Pinpoint the cell where the given text exists, returning its (X, Y) midpoint coordinate. 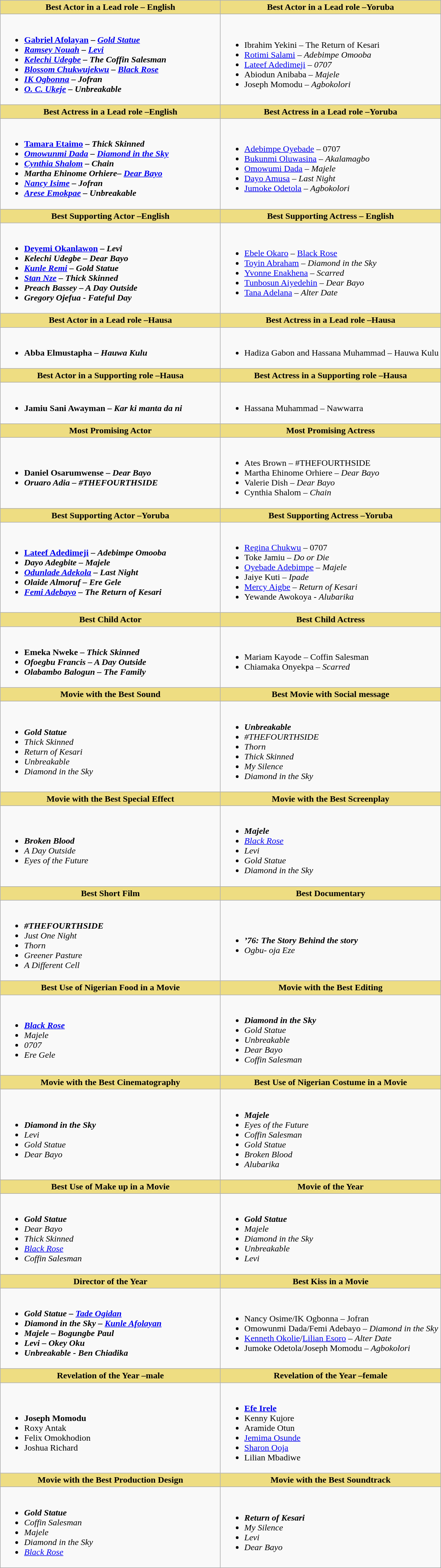
Emeka Nweke – Thick SkinnedOfoegbu Francis – A Day OutsideOlabambo Balogun – The Family (111, 657)
Movie of the Year (330, 1186)
Return of KesariMy SilenceLeviDear Bayo (330, 1528)
Efe IreleKenny KujoreAramide OtunJemima OsundeSharon OojaLilian Mbadiwe (330, 1428)
Mariam Kayode – Coffin SalesmanChiamaka Onyekpa – Scarred (330, 657)
Best Short Film (111, 893)
Best Use of Nigerian Costume in a Movie (330, 1082)
Best Use of Make up in a Movie (111, 1186)
#THEFOURTHSIDEJust One NightThornGreener PastureA Different Cell (111, 940)
Movie with the Best Screenplay (330, 799)
Diamond in the SkyGold StatueUnbreakableDear BayoCoffin Salesman (330, 1035)
Hassana Muhammad – Nawwarra (330, 403)
Gold Statue – Tade OgidanDiamond in the Sky – Kunle AfolayanMajele – Bogungbe PaulLevi – Okey OkuUnbreakable - Ben Chiadika (111, 1328)
’76: The Story Behind the storyOgbu- oja Eze (330, 940)
Best Actress in a Lead role –English (111, 112)
Best Supporting Actress – English (330, 216)
Jamiu Sani Awayman – Kar ki manta da ni (111, 403)
Gold StatueThick SkinnedReturn of KesariUnbreakableDiamond in the Sky (111, 747)
Gold StatueCoffin SalesmanMajeleDiamond in the SkyBlack Rose (111, 1528)
Best Actor in a Lead role – English (111, 7)
Regina Chukwu – 0707Toke Jamiu – Do or DieOyebade Adebimpe – MajeleJaiye Kuti – IpadeMercy Aigbe – Return of KesariYewande Awokoya - Alubarika (330, 568)
Movie with the Best Sound (111, 694)
Best Movie with Social message (330, 694)
MajeleEyes of the FutureCoffin SalesmanGold StatueBroken BloodAlubarika (330, 1134)
Best Actor in a Lead role –Yoruba (330, 7)
Broken BloodA Day OutsideEyes of the Future (111, 846)
Revelation of the Year –male (111, 1376)
Movie with the Best Special Effect (111, 799)
Best Actor in a Supporting role –Hausa (111, 375)
Revelation of the Year –female (330, 1376)
Hadiza Gabon and Hassana Muhammad – Hauwa Kulu (330, 348)
Most Promising Actress (330, 430)
Diamond in the SkyLeviGold StatueDear Bayo (111, 1134)
Best Supporting Actress –Yoruba (330, 515)
Ates Brown – #THEFOURTHSIDEMartha Ehinome Orhiere – Dear BayoValerie Dish – Dear BayoCynthia Shalom – Chain (330, 473)
Movie with the Best Production Design (111, 1480)
Abba Elmustapha – Hauwa Kulu (111, 348)
Most Promising Actor (111, 430)
Unbreakable#THEFOURTHSIDEThornThick SkinnedMy SilenceDiamond in the Sky (330, 747)
Best Kiss in a Movie (330, 1281)
Movie with the Best Soundtrack (330, 1480)
Best Supporting Actor –English (111, 216)
Best Documentary (330, 893)
Ibrahim Yekini – The Return of KesariRotimi Salami – Adebimpe OmoobaLateef Adedimeji – 0707Abiodun Anibaba – MajeleJoseph Momodu – Agbokolori (330, 59)
Adebimpe Oyebade – 0707Bukunmi Oluwasina – AkalamagboOmowumi Dada – MajeleDayo Amusa – Last NightJumoke Odetola – Agbokolori (330, 164)
Best Actor in a Lead role –Hausa (111, 320)
Best Child Actor (111, 620)
Black RoseMajele0707Ere Gele (111, 1035)
Movie with the Best Cinematography (111, 1082)
Lateef Adedimeji – Adebimpe OmoobaDayo Adegbite – MajeleOdunlade Adekola – Last NightOlaide Almoruf – Ere GeleFemi Adebayo – The Return of Kesari (111, 568)
Movie with the Best Editing (330, 988)
Best Child Actress (330, 620)
Daniel Osarumwense – Dear BayoOruaro Adia – #THEFOURTHSIDE (111, 473)
MajeleBlack RoseLeviGold StatueDiamond in the Sky (330, 846)
Best Supporting Actor –Yoruba (111, 515)
Gold StatueDear BayoThick SkinnedBlack RoseCoffin Salesman (111, 1234)
Best Actress in a Supporting role –Hausa (330, 375)
Ebele Okaro – Black RoseToyin Abraham – Diamond in the SkyYvonne Enakhena – ScarredTunbosun Aiyedehin – Dear BayoTana Adelana – Alter Date (330, 268)
Gold StatueMajeleDiamond in the SkyUnbreakableLevi (330, 1234)
Best Actress in a Lead role –Yoruba (330, 112)
Joseph MomoduRoxy AntakFelix OmokhodionJoshua Richard (111, 1428)
Director of the Year (111, 1281)
Best Actress in a Lead role –Hausa (330, 320)
Best Use of Nigerian Food in a Movie (111, 988)
